Determine the (X, Y) coordinate at the center of the cell enclosing the given text.  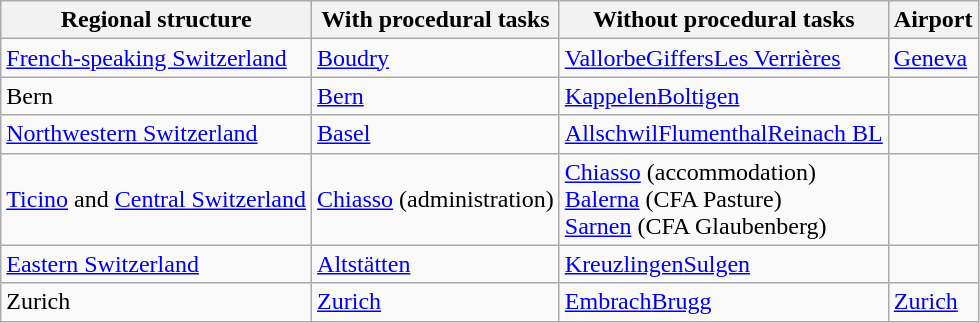
French-speaking Switzerland (156, 58)
Chiasso (accommodation)Balerna (CFA Pasture)Sarnen (CFA Glaubenberg) (724, 199)
Regional structure (156, 20)
Chiasso (administration) (436, 199)
Boudry (436, 58)
With procedural tasks (436, 20)
Northwestern Switzerland (156, 134)
Without procedural tasks (724, 20)
AllschwilFlumenthalReinach BL (724, 134)
Eastern Switzerland (156, 264)
KreuzlingenSulgen (724, 264)
EmbrachBrugg (724, 302)
Basel (436, 134)
VallorbeGiffersLes Verrières (724, 58)
Altstätten (436, 264)
KappelenBoltigen (724, 96)
Ticino and Central Switzerland (156, 199)
Geneva (933, 58)
Airport (933, 20)
